Scan for the cell matching the given text and deliver its [x, y] coordinate at center. 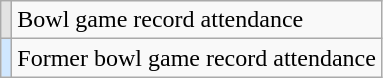
Former bowl game record attendance [197, 58]
Bowl game record attendance [197, 20]
